Capture the cell that displays the provided text and extract its [x, y] central coordinate. 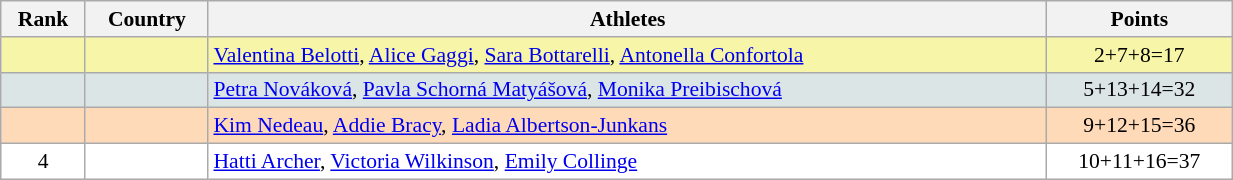
Valentina Belotti, Alice Gaggi, Sara Bottarelli, Antonella Confortola [627, 55]
Athletes [627, 19]
Country [146, 19]
Points [1140, 19]
Rank [44, 19]
Petra Nováková, Pavla Schorná Matyášová, Monika Preibischová [627, 90]
Kim Nedeau, Addie Bracy, Ladia Albertson-Junkans [627, 126]
Hatti Archer, Victoria Wilkinson, Emily Collinge [627, 162]
2+7+8=17 [1140, 55]
10+11+16=37 [1140, 162]
5+13+14=32 [1140, 90]
4 [44, 162]
9+12+15=36 [1140, 126]
